Scan for the cell matching the given text and deliver its (x, y) coordinate at center. 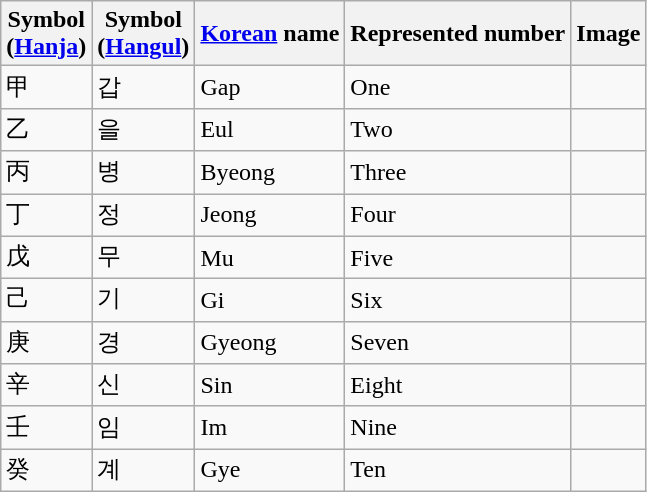
갑 (144, 88)
정 (144, 216)
Three (458, 172)
Gyeong (270, 342)
Ten (458, 470)
Byeong (270, 172)
壬 (46, 428)
Eight (458, 386)
Gi (270, 300)
Six (458, 300)
庚 (46, 342)
Nine (458, 428)
Symbol(Hanja) (46, 34)
癸 (46, 470)
Two (458, 130)
Im (270, 428)
신 (144, 386)
乙 (46, 130)
戊 (46, 258)
Seven (458, 342)
Gye (270, 470)
Gap (270, 88)
己 (46, 300)
Four (458, 216)
Jeong (270, 216)
丙 (46, 172)
丁 (46, 216)
기 (144, 300)
임 (144, 428)
계 (144, 470)
Mu (270, 258)
辛 (46, 386)
병 (144, 172)
을 (144, 130)
경 (144, 342)
Image (608, 34)
Five (458, 258)
Korean name (270, 34)
무 (144, 258)
甲 (46, 88)
One (458, 88)
Sin (270, 386)
Symbol(Hangul) (144, 34)
Eul (270, 130)
Represented number (458, 34)
